From the cell containing the given text, extract its center point as [x, y] coordinate. 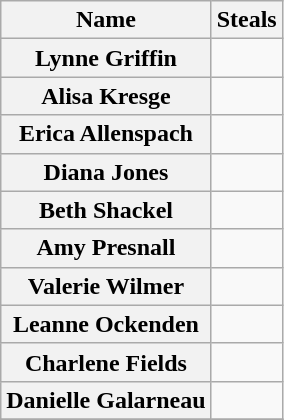
Diana Jones [106, 172]
Leanne Ockenden [106, 324]
Erica Allenspach [106, 134]
Danielle Galarneau [106, 400]
Alisa Kresge [106, 96]
Steals [246, 20]
Valerie Wilmer [106, 286]
Charlene Fields [106, 362]
Amy Presnall [106, 248]
Beth Shackel [106, 210]
Name [106, 20]
Lynne Griffin [106, 58]
